Scan for the cell matching the given text and deliver its [X, Y] coordinate at center. 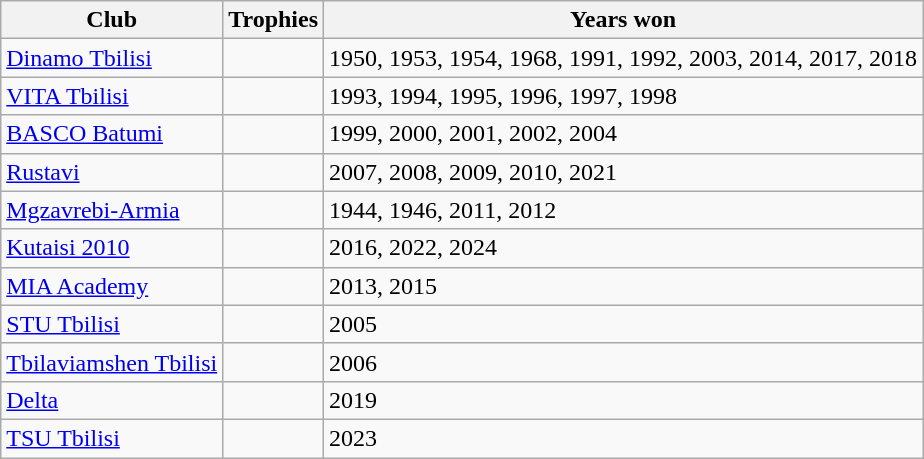
Club [112, 20]
BASCO Batumi [112, 134]
Years won [624, 20]
VITA Tbilisi [112, 96]
TSU Tbilisi [112, 438]
Tbilaviamshen Tbilisi [112, 362]
Trophies [274, 20]
1993, 1994, 1995, 1996, 1997, 1998 [624, 96]
2013, 2015 [624, 286]
Rustavi [112, 172]
1999, 2000, 2001, 2002, 2004 [624, 134]
2005 [624, 324]
2016, 2022, 2024 [624, 248]
Kutaisi 2010 [112, 248]
2023 [624, 438]
2019 [624, 400]
Dinamo Tbilisi [112, 58]
2006 [624, 362]
Delta [112, 400]
2007, 2008, 2009, 2010, 2021 [624, 172]
1944, 1946, 2011, 2012 [624, 210]
Mgzavrebi-Armia [112, 210]
MIA Academy [112, 286]
1950, 1953, 1954, 1968, 1991, 1992, 2003, 2014, 2017, 2018 [624, 58]
STU Tbilisi [112, 324]
